For the text-containing cell, return its midpoint in [x, y] coordinate format. 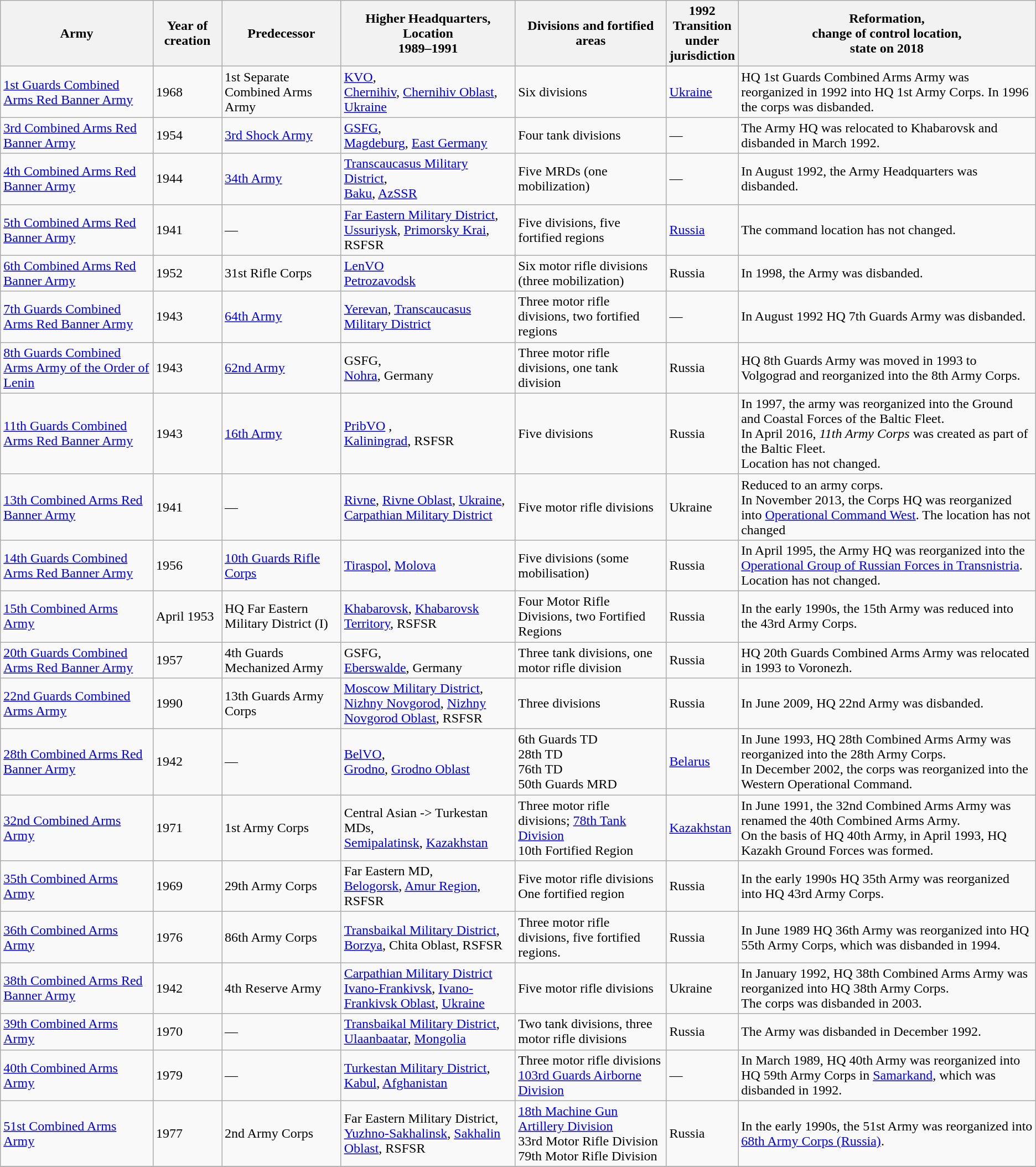
Higher Headquarters, Location1989–1991 [428, 33]
1954 [187, 135]
Three divisions [591, 704]
Tiraspol, Molova [428, 565]
36th Combined Arms Army [77, 937]
In the early 1990s, the 15th Army was reduced into the 43rd Army Corps. [887, 616]
Khabarovsk, Khabarovsk Territory, RSFSR [428, 616]
Predecessor [282, 33]
11th Guards Combined Arms Red Banner Army [77, 433]
Year of creation [187, 33]
April 1953 [187, 616]
51st Combined Arms Army [77, 1134]
HQ Far Eastern Military District (I) [282, 616]
Kazakhstan [702, 828]
Three tank divisions, one motor rifle division [591, 660]
1970 [187, 1032]
1971 [187, 828]
Three motor rifle divisions, one tank division [591, 368]
Two tank divisions, three motor rifle divisions [591, 1032]
Five divisions [591, 433]
In April 1995, the Army HQ was reorganized into the Operational Group of Russian Forces in Transnistria. Location has not changed. [887, 565]
Six divisions [591, 92]
1969 [187, 886]
86th Army Corps [282, 937]
In June 2009, HQ 22nd Army was disbanded. [887, 704]
KVO,Chernihiv, Chernihiv Oblast, Ukraine [428, 92]
HQ 20th Guards Combined Arms Army was relocated in 1993 to Voronezh. [887, 660]
1976 [187, 937]
1st Army Corps [282, 828]
Yerevan, Transcaucasus Military District [428, 317]
Five divisions, five fortified regions [591, 230]
Three motor rifle divisions, five fortified regions. [591, 937]
22nd Guards Combined Arms Army [77, 704]
13th Combined Arms Red Banner Army [77, 507]
GSFG,Eberswalde, Germany [428, 660]
16th Army [282, 433]
In August 1992, the Army Headquarters was disbanded. [887, 179]
31st Rifle Corps [282, 273]
Four Motor Rifle Divisions, two Fortified Regions [591, 616]
1957 [187, 660]
Three motor rifle divisions; 78th Tank Division10th Fortified Region [591, 828]
Far Eastern Military District,Ussuriysk, Primorsky Krai, RSFSR [428, 230]
14th Guards Combined Arms Red Banner Army [77, 565]
1st Separate Combined Arms Army [282, 92]
In the early 1990s, the 51st Army was reorganized into 68th Army Corps (Russia). [887, 1134]
Divisions and fortified areas [591, 33]
The Army HQ was relocated to Khabarovsk and disbanded in March 1992. [887, 135]
62nd Army [282, 368]
Rivne, Rivne Oblast, Ukraine, Carpathian Military District [428, 507]
32nd Combined Arms Army [77, 828]
In March 1989, HQ 40th Army was reorganized into HQ 59th Army Corps in Samarkand, which was disbanded in 1992. [887, 1075]
Far Eastern MD,Belogorsk, Amur Region, RSFSR [428, 886]
Carpathian Military DistrictIvano-Frankivsk, Ivano-Frankivsk Oblast, Ukraine [428, 988]
Turkestan Military District,Kabul, Afghanistan [428, 1075]
Reduced to an army corps. In November 2013, the Corps HQ was reorganized into Operational Command West. The location has not changed [887, 507]
1990 [187, 704]
40th Combined Arms Army [77, 1075]
38th Combined Arms Red Banner Army [77, 988]
39th Combined Arms Army [77, 1032]
1952 [187, 273]
18th Machine Gun Artillery Division33rd Motor Rifle Division79th Motor Rifle Division [591, 1134]
1968 [187, 92]
Moscow Military District,Nizhny Novgorod, Nizhny Novgorod Oblast, RSFSR [428, 704]
HQ 1st Guards Combined Arms Army was reorganized in 1992 into HQ 1st Army Corps. In 1996 the corps was disbanded. [887, 92]
Army [77, 33]
Five MRDs (one mobilization) [591, 179]
34th Army [282, 179]
28th Combined Arms Red Banner Army [77, 762]
LenVOPetrozavodsk [428, 273]
1992Transitionunderjurisdiction [702, 33]
2nd Army Corps [282, 1134]
Four tank divisions [591, 135]
10th Guards Rifle Corps [282, 565]
PribVO ,Kaliningrad, RSFSR [428, 433]
4th Guards Mechanized Army [282, 660]
Transbaikal Military District,Borzya, Chita Oblast, RSFSR [428, 937]
29th Army Corps [282, 886]
In August 1992 HQ 7th Guards Army was disbanded. [887, 317]
7th Guards Combined Arms Red Banner Army [77, 317]
GSFG,Nohra, Germany [428, 368]
Three motor rifle divisions103rd Guards Airborne Division [591, 1075]
35th Combined Arms Army [77, 886]
Transbaikal Military District,Ulaanbaatar, Mongolia [428, 1032]
In June 1989 HQ 36th Army was reorganized into HQ 55th Army Corps, which was disbanded in 1994. [887, 937]
The command location has not changed. [887, 230]
4th Combined Arms Red Banner Army [77, 179]
Six motor rifle divisions (three mobilization) [591, 273]
Belarus [702, 762]
1956 [187, 565]
5th Combined Arms Red Banner Army [77, 230]
Reformation,change of control location,state on 2018 [887, 33]
In the early 1990s HQ 35th Army was reorganized into HQ 43rd Army Corps. [887, 886]
The Army was disbanded in December 1992. [887, 1032]
4th Reserve Army [282, 988]
In 1998, the Army was disbanded. [887, 273]
15th Combined Arms Army [77, 616]
1979 [187, 1075]
1944 [187, 179]
1977 [187, 1134]
6th Combined Arms Red Banner Army [77, 273]
HQ 8th Guards Army was moved in 1993 to Volgograd and reorganized into the 8th Army Corps. [887, 368]
BelVO,Grodno, Grodno Oblast [428, 762]
Transcaucasus Military District,Baku, AzSSR [428, 179]
3rd Combined Arms Red Banner Army [77, 135]
13th Guards Army Corps [282, 704]
8th Guards Combined Arms Army of the Order of Lenin [77, 368]
20th Guards Combined Arms Red Banner Army [77, 660]
64th Army [282, 317]
1st Guards Combined Arms Red Banner Army [77, 92]
Five motor rifle divisionsOne fortified region [591, 886]
Three motor rifle divisions, two fortified regions [591, 317]
Central Asian -> Turkestan MDs,Semipalatinsk, Kazakhstan [428, 828]
GSFG,Magdeburg, East Germany [428, 135]
In January 1992, HQ 38th Combined Arms Army was reorganized into HQ 38th Army Corps.The corps was disbanded in 2003. [887, 988]
Five divisions (some mobilisation) [591, 565]
6th Guards TD28th TD76th TD50th Guards MRD [591, 762]
Far Eastern Military District,Yuzhno-Sakhalinsk, Sakhalin Oblast, RSFSR [428, 1134]
3rd Shock Army [282, 135]
